Pinpoint the cell where the given text exists, returning its (x, y) midpoint coordinate. 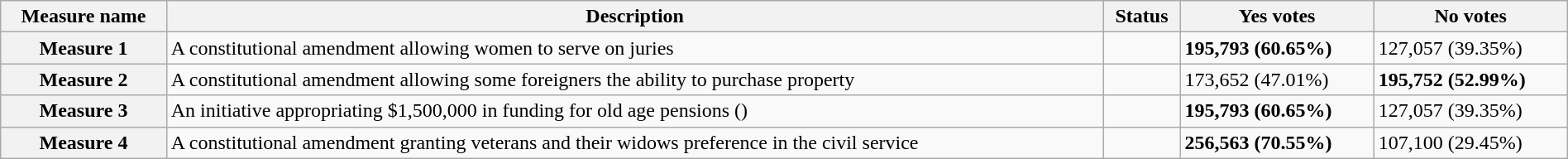
An initiative appropriating $1,500,000 in funding for old age pensions () (635, 111)
Measure 4 (84, 142)
Measure 3 (84, 111)
Status (1141, 17)
Measure name (84, 17)
Measure 1 (84, 48)
256,563 (70.55%) (1277, 142)
195,752 (52.99%) (1470, 79)
A constitutional amendment granting veterans and their widows preference in the civil service (635, 142)
Measure 2 (84, 79)
173,652 (47.01%) (1277, 79)
Description (635, 17)
A constitutional amendment allowing some foreigners the ability to purchase property (635, 79)
No votes (1470, 17)
A constitutional amendment allowing women to serve on juries (635, 48)
Yes votes (1277, 17)
107,100 (29.45%) (1470, 142)
